Identify which cell holds the provided text, then report its [X, Y] central coordinate. 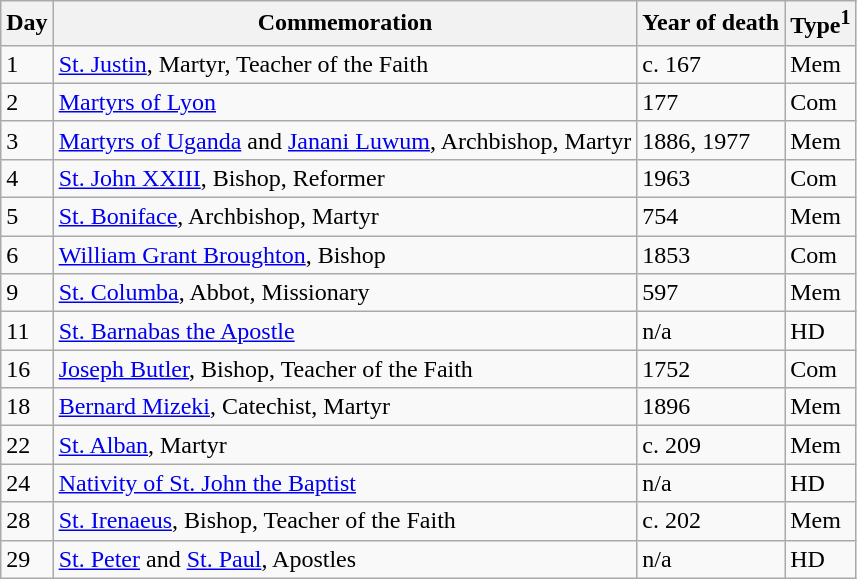
Martyrs of Uganda and Janani Luwum, Archbishop, Martyr [345, 140]
24 [27, 483]
William Grant Broughton, Bishop [345, 255]
St. Barnabas the Apostle [345, 331]
3 [27, 140]
c. 209 [711, 445]
c. 202 [711, 521]
9 [27, 293]
1886, 1977 [711, 140]
St. Irenaeus, Bishop, Teacher of the Faith [345, 521]
4 [27, 178]
Commemoration [345, 24]
St. Peter and St. Paul, Apostles [345, 559]
Type1 [820, 24]
29 [27, 559]
St. Boniface, Archbishop, Martyr [345, 217]
c. 167 [711, 64]
11 [27, 331]
1 [27, 64]
754 [711, 217]
22 [27, 445]
5 [27, 217]
St. John XXIII, Bishop, Reformer [345, 178]
18 [27, 407]
Martyrs of Lyon [345, 102]
St. Alban, Martyr [345, 445]
16 [27, 369]
1963 [711, 178]
597 [711, 293]
Joseph Butler, Bishop, Teacher of the Faith [345, 369]
28 [27, 521]
6 [27, 255]
1896 [711, 407]
Bernard Mizeki, Catechist, Martyr [345, 407]
Year of death [711, 24]
177 [711, 102]
Nativity of St. John the Baptist [345, 483]
Day [27, 24]
St. Columba, Abbot, Missionary [345, 293]
2 [27, 102]
1853 [711, 255]
1752 [711, 369]
St. Justin, Martyr, Teacher of the Faith [345, 64]
